Determine the (X, Y) coordinate at the center of the cell enclosing the given text.  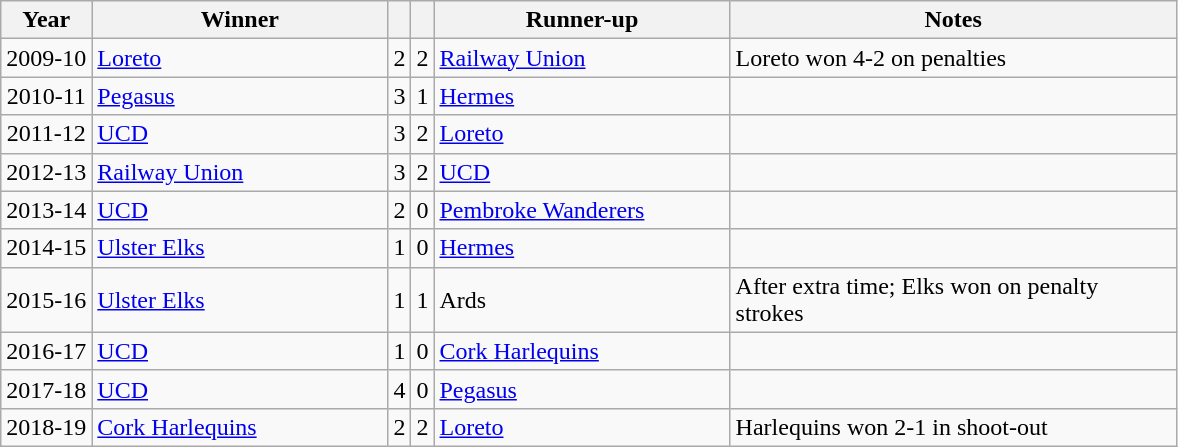
2017-18 (46, 389)
Notes (953, 20)
2014-15 (46, 248)
Winner (240, 20)
2010-11 (46, 96)
2012-13 (46, 172)
2011-12 (46, 134)
2016-17 (46, 351)
2013-14 (46, 210)
Runner-up (582, 20)
Ards (582, 300)
4 (400, 389)
2018-19 (46, 427)
2015-16 (46, 300)
Pembroke Wanderers (582, 210)
Loreto won 4-2 on penalties (953, 58)
Harlequins won 2-1 in shoot-out (953, 427)
Year (46, 20)
After extra time; Elks won on penalty strokes (953, 300)
2009-10 (46, 58)
